Return [X, Y] of the center of cell containing provided text 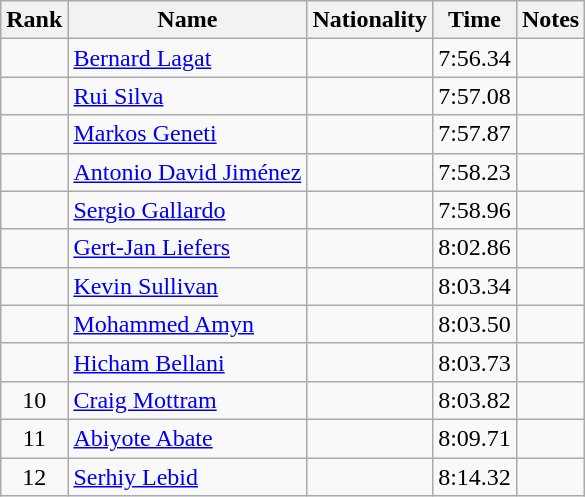
8:09.71 [475, 438]
8:03.50 [475, 324]
8:03.73 [475, 362]
Markos Geneti [188, 134]
Time [475, 20]
7:57.87 [475, 134]
7:58.96 [475, 210]
Nationality [370, 20]
7:56.34 [475, 58]
7:58.23 [475, 172]
7:57.08 [475, 96]
Hicham Bellani [188, 362]
Antonio David Jiménez [188, 172]
Craig Mottram [188, 400]
8:14.32 [475, 477]
Serhiy Lebid [188, 477]
Gert-Jan Liefers [188, 248]
8:03.34 [475, 286]
Notes [550, 20]
Sergio Gallardo [188, 210]
8:02.86 [475, 248]
Bernard Lagat [188, 58]
10 [34, 400]
Rui Silva [188, 96]
Kevin Sullivan [188, 286]
Abiyote Abate [188, 438]
Name [188, 20]
Mohammed Amyn [188, 324]
Rank [34, 20]
8:03.82 [475, 400]
11 [34, 438]
12 [34, 477]
